Return (X, Y) of the center of cell containing provided text 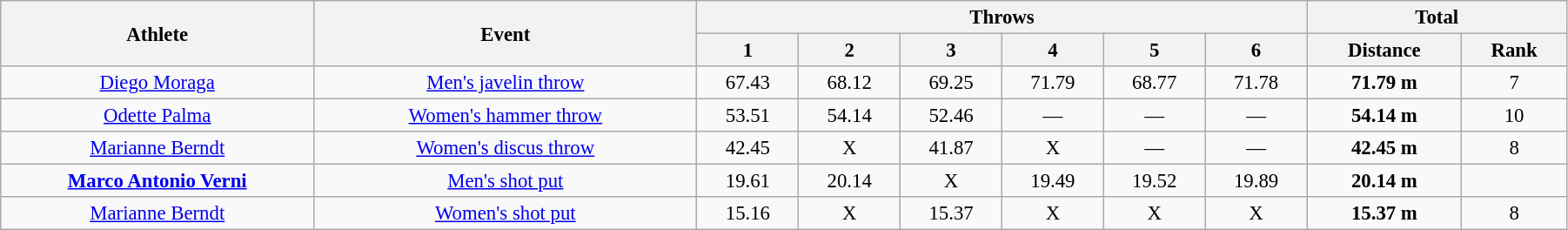
19.49 (1053, 181)
10 (1514, 116)
20.14 (849, 181)
Men's shot put (506, 181)
1 (748, 51)
2 (849, 51)
19.52 (1154, 181)
Distance (1384, 51)
15.37 (952, 213)
3 (952, 51)
Rank (1514, 51)
19.89 (1256, 181)
5 (1154, 51)
Throws (1002, 17)
67.43 (748, 83)
Total (1437, 17)
41.87 (952, 148)
Diego Moraga (157, 83)
71.79 m (1384, 83)
4 (1053, 51)
69.25 (952, 83)
52.46 (952, 116)
Women's shot put (506, 213)
15.37 m (1384, 213)
Men's javelin throw (506, 83)
71.79 (1053, 83)
42.45 m (1384, 148)
53.51 (748, 116)
Event (506, 33)
Marco Antonio Verni (157, 181)
Women's discus throw (506, 148)
19.61 (748, 181)
Women's hammer throw (506, 116)
68.12 (849, 83)
42.45 (748, 148)
15.16 (748, 213)
20.14 m (1384, 181)
71.78 (1256, 83)
6 (1256, 51)
Odette Palma (157, 116)
54.14 m (1384, 116)
54.14 (849, 116)
7 (1514, 83)
68.77 (1154, 83)
Athlete (157, 33)
